Locate the cell with the specified text and output its [x, y] center coordinate. 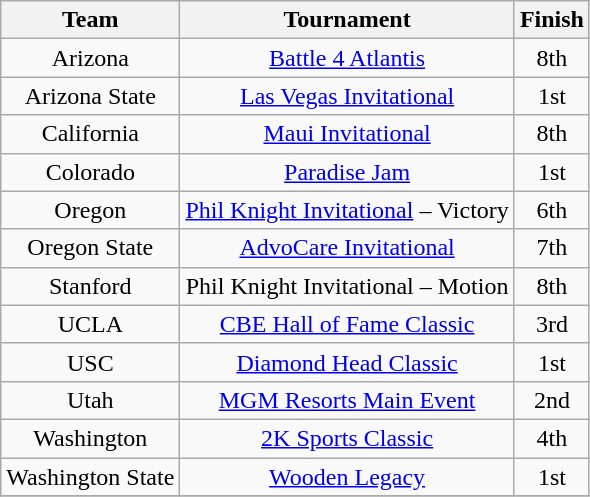
Battle 4 Atlantis [347, 58]
3rd [552, 324]
USC [90, 362]
2nd [552, 400]
Oregon [90, 210]
6th [552, 210]
Oregon State [90, 248]
2K Sports Classic [347, 438]
Las Vegas Invitational [347, 96]
Team [90, 20]
Wooden Legacy [347, 477]
Arizona State [90, 96]
Washington State [90, 477]
Washington [90, 438]
Paradise Jam [347, 172]
California [90, 134]
Phil Knight Invitational – Motion [347, 286]
4th [552, 438]
MGM Resorts Main Event [347, 400]
Arizona [90, 58]
Colorado [90, 172]
Maui Invitational [347, 134]
Utah [90, 400]
CBE Hall of Fame Classic [347, 324]
Phil Knight Invitational – Victory [347, 210]
Finish [552, 20]
7th [552, 248]
Stanford [90, 286]
AdvoCare Invitational [347, 248]
UCLA [90, 324]
Tournament [347, 20]
Diamond Head Classic [347, 362]
